Return the (x, y) coordinate for the center point of the cell that contains the specified text.  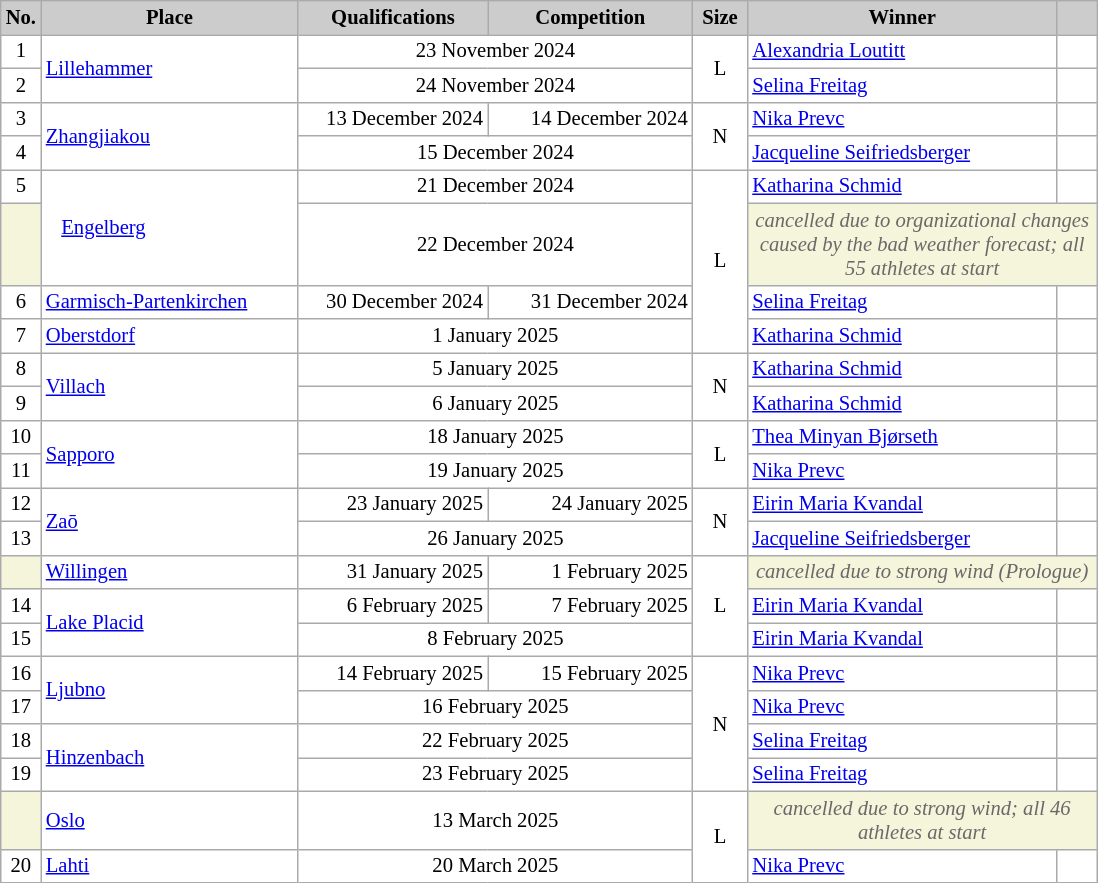
6 February 2025 (393, 605)
2 (21, 85)
Willingen (170, 572)
20 March 2025 (495, 866)
31 December 2024 (590, 302)
6 (21, 302)
14 December 2024 (590, 119)
15 (21, 639)
24 November 2024 (495, 85)
14 (21, 605)
26 January 2025 (495, 538)
Competition (590, 17)
14 February 2025 (393, 673)
Lahti (170, 866)
15 December 2024 (495, 153)
Zaō (170, 521)
7 February 2025 (590, 605)
19 (21, 774)
17 (21, 707)
13 (21, 538)
cancelled due to strong wind; all 46 athletes at start (922, 820)
Lillehammer (170, 68)
1 February 2025 (590, 572)
Engelberg (170, 227)
9 (21, 403)
23 January 2025 (393, 504)
Size (720, 17)
19 January 2025 (495, 471)
8 February 2025 (495, 639)
Alexandria Loutitt (902, 51)
Villach (170, 386)
Place (170, 17)
1 January 2025 (495, 335)
cancelled due to organizational changes caused by the bad weather forecast; all 55 athletes at start (922, 244)
13 March 2025 (495, 820)
24 January 2025 (590, 504)
Oslo (170, 820)
18 (21, 741)
5 (21, 186)
10 (21, 437)
Garmisch-Partenkirchen (170, 302)
22 December 2024 (495, 244)
30 December 2024 (393, 302)
Lake Placid (170, 622)
23 February 2025 (495, 774)
Winner (902, 17)
20 (21, 866)
16 (21, 673)
22 February 2025 (495, 741)
Thea Minyan Bjørseth (902, 437)
31 January 2025 (393, 572)
15 February 2025 (590, 673)
Sapporo (170, 454)
Hinzenbach (170, 758)
13 December 2024 (393, 119)
6 January 2025 (495, 403)
12 (21, 504)
7 (21, 335)
Qualifications (393, 17)
Zhangjiakou (170, 136)
23 November 2024 (495, 51)
Oberstdorf (170, 335)
21 December 2024 (495, 186)
3 (21, 119)
18 January 2025 (495, 437)
1 (21, 51)
16 February 2025 (495, 707)
8 (21, 369)
Ljubno (170, 690)
5 January 2025 (495, 369)
cancelled due to strong wind (Prologue) (922, 572)
11 (21, 471)
4 (21, 153)
No. (21, 17)
